Find where the given text appears and provide that cell's center as [x, y] coordinate. 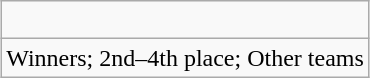
Winners; 2nd–4th place; Other teams [186, 58]
